Locate the cell with the specified text and output its (x, y) center coordinate. 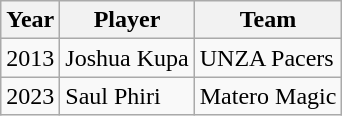
Team (268, 20)
Joshua Kupa (127, 58)
Matero Magic (268, 96)
Year (30, 20)
Saul Phiri (127, 96)
2023 (30, 96)
UNZA Pacers (268, 58)
2013 (30, 58)
Player (127, 20)
